Return the (x, y) coordinate for the center point of the cell that contains the specified text.  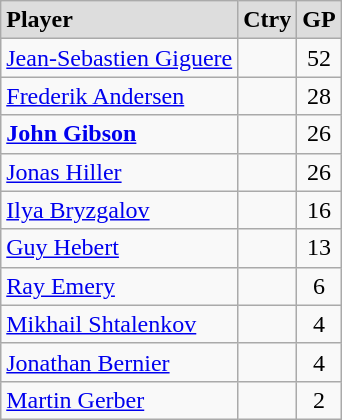
Jonas Hiller (120, 172)
Guy Hebert (120, 248)
52 (319, 58)
Player (120, 20)
Martin Gerber (120, 400)
Jean-Sebastien Giguere (120, 58)
Mikhail Shtalenkov (120, 324)
13 (319, 248)
Ilya Bryzgalov (120, 210)
Ctry (268, 20)
Ray Emery (120, 286)
John Gibson (120, 134)
GP (319, 20)
Jonathan Bernier (120, 362)
2 (319, 400)
Frederik Andersen (120, 96)
28 (319, 96)
6 (319, 286)
16 (319, 210)
